For the text-containing cell, return its midpoint in [X, Y] coordinate format. 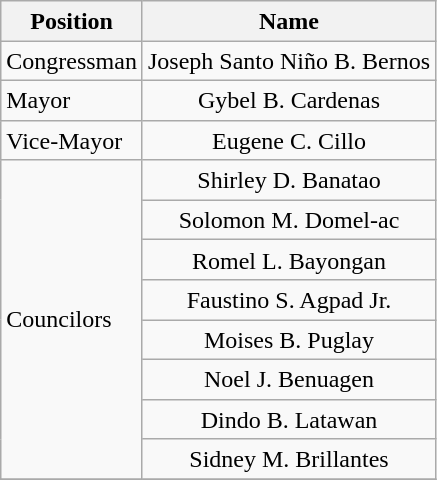
Gybel B. Cardenas [288, 100]
Shirley D. Banatao [288, 180]
Romel L. Bayongan [288, 260]
Vice-Mayor [72, 140]
Mayor [72, 100]
Solomon M. Domel-ac [288, 220]
Joseph Santo Niño B. Bernos [288, 61]
Position [72, 21]
Congressman [72, 61]
Eugene C. Cillo [288, 140]
Sidney M. Brillantes [288, 459]
Noel J. Benuagen [288, 379]
Councilors [72, 320]
Moises B. Puglay [288, 340]
Dindo B. Latawan [288, 419]
Faustino S. Agpad Jr. [288, 300]
Name [288, 21]
